Return (x, y) of the center of cell containing provided text 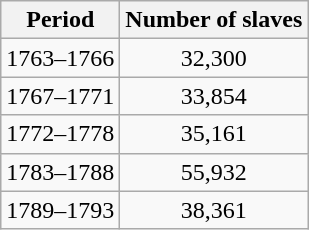
38,361 (214, 210)
1789–1793 (60, 210)
1767–1771 (60, 96)
35,161 (214, 134)
55,932 (214, 172)
1772–1778 (60, 134)
Period (60, 20)
33,854 (214, 96)
Number of slaves (214, 20)
32,300 (214, 58)
1763–1766 (60, 58)
1783–1788 (60, 172)
